Locate the cell with the specified text and output its [X, Y] center coordinate. 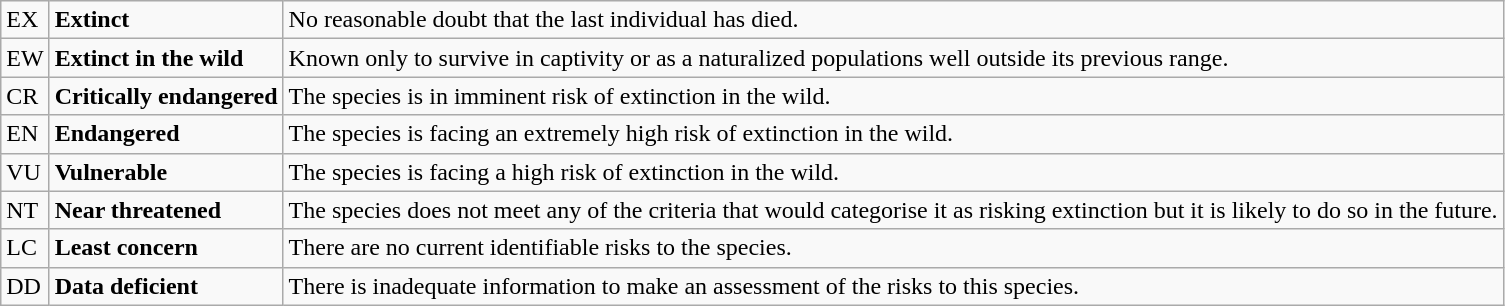
The species is in imminent risk of extinction in the wild. [893, 96]
There is inadequate information to make an assessment of the risks to this species. [893, 286]
Data deficient [166, 286]
No reasonable doubt that the last individual has died. [893, 20]
Known only to survive in captivity or as a naturalized populations well outside its previous range. [893, 58]
Vulnerable [166, 172]
The species is facing an extremely high risk of extinction in the wild. [893, 134]
Endangered [166, 134]
The species does not meet any of the criteria that would categorise it as risking extinction but it is likely to do so in the future. [893, 210]
Extinct [166, 20]
Extinct in the wild [166, 58]
VU [25, 172]
EN [25, 134]
DD [25, 286]
There are no current identifiable risks to the species. [893, 248]
EW [25, 58]
CR [25, 96]
NT [25, 210]
Least concern [166, 248]
The species is facing a high risk of extinction in the wild. [893, 172]
EX [25, 20]
Critically endangered [166, 96]
LC [25, 248]
Near threatened [166, 210]
